For the text-containing cell, return its midpoint in [x, y] coordinate format. 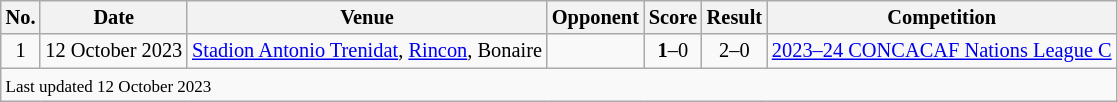
Date [114, 17]
2–0 [734, 51]
Score [673, 17]
Venue [367, 17]
Competition [942, 17]
1 [21, 51]
Last updated 12 October 2023 [559, 85]
No. [21, 17]
12 October 2023 [114, 51]
Opponent [596, 17]
Stadion Antonio Trenidat, Rincon, Bonaire [367, 51]
1–0 [673, 51]
2023–24 CONCACAF Nations League C [942, 51]
Result [734, 17]
